Identify which cell holds the provided text, then report its [x, y] central coordinate. 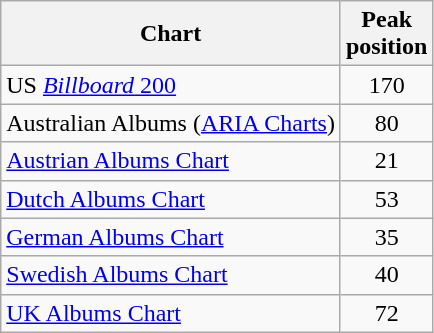
170 [386, 85]
Australian Albums (ARIA Charts) [171, 123]
35 [386, 237]
Swedish Albums Chart [171, 275]
US Billboard 200 [171, 85]
21 [386, 161]
80 [386, 123]
Dutch Albums Chart [171, 199]
UK Albums Chart [171, 313]
40 [386, 275]
Peakposition [386, 34]
72 [386, 313]
Chart [171, 34]
Austrian Albums Chart [171, 161]
German Albums Chart [171, 237]
53 [386, 199]
